Return the [X, Y] coordinate for the center point of the cell that contains the specified text.  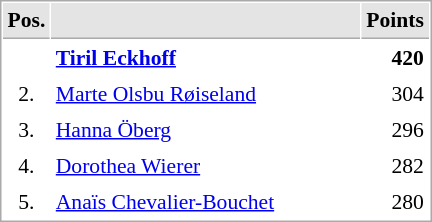
304 [396, 93]
Anaïs Chevalier-Bouchet [206, 201]
Marte Olsbu Røiseland [206, 93]
2. [26, 93]
Hanna Öberg [206, 129]
296 [396, 129]
4. [26, 165]
Dorothea Wierer [206, 165]
280 [396, 201]
Tiril Eckhoff [206, 57]
Pos. [26, 21]
282 [396, 165]
Points [396, 21]
5. [26, 201]
420 [396, 57]
3. [26, 129]
